Capture the cell that displays the provided text and extract its [x, y] central coordinate. 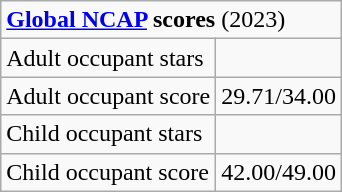
Child occupant stars [108, 134]
Adult occupant stars [108, 58]
Global NCAP scores (2023) [172, 20]
42.00/49.00 [279, 172]
Adult occupant score [108, 96]
Child occupant score [108, 172]
29.71/34.00 [279, 96]
